Locate the cell with the specified text and output its [X, Y] center coordinate. 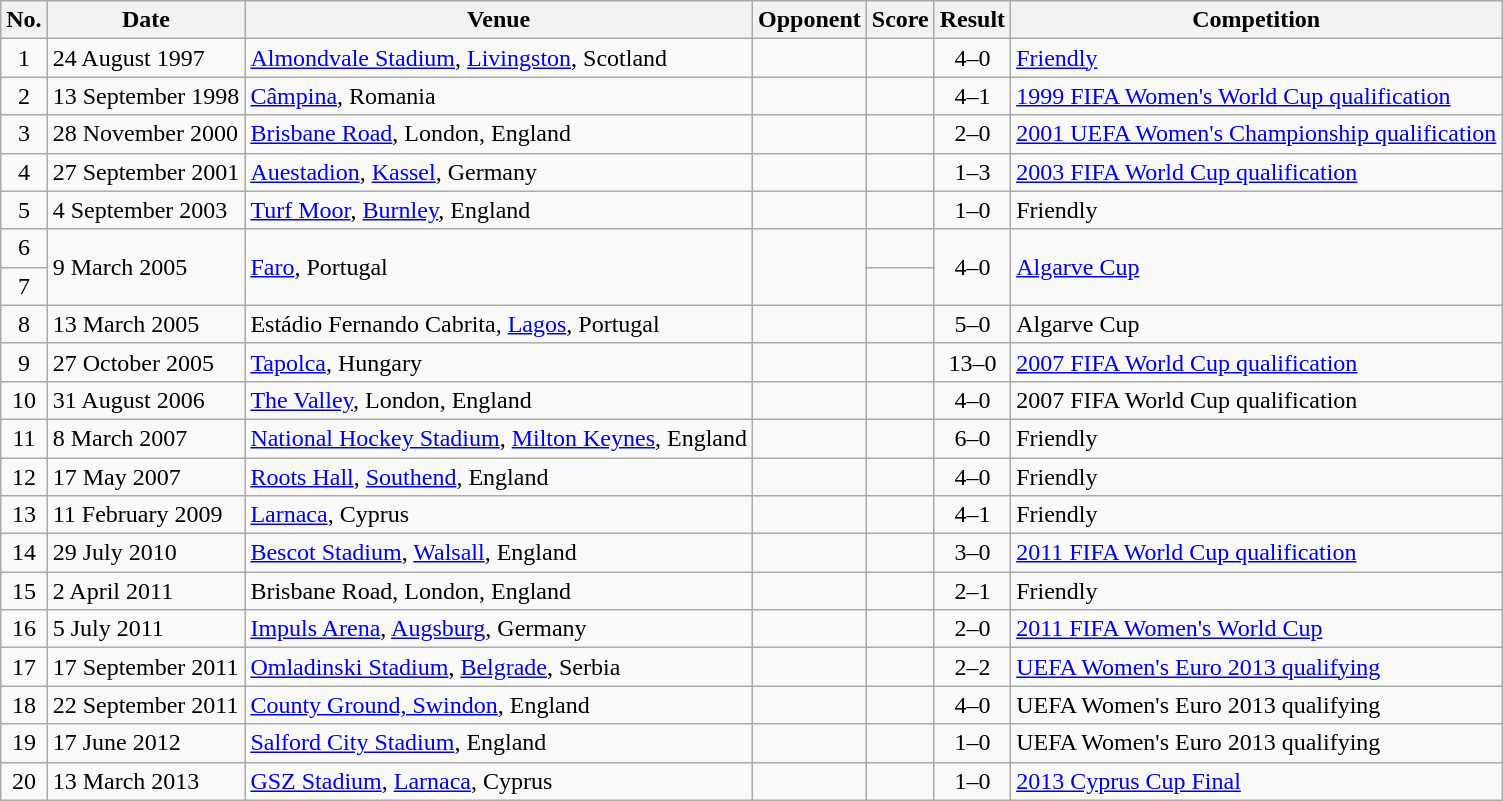
13 [24, 515]
13–0 [972, 362]
2 April 2011 [146, 591]
Almondvale Stadium, Livingston, Scotland [499, 58]
6 [24, 248]
11 [24, 438]
13 March 2005 [146, 324]
2003 FIFA World Cup qualification [1256, 172]
8 [24, 324]
17 June 2012 [146, 743]
Larnaca, Cyprus [499, 515]
Câmpina, Romania [499, 96]
Turf Moor, Burnley, England [499, 210]
Opponent [810, 20]
9 March 2005 [146, 267]
8 March 2007 [146, 438]
16 [24, 629]
No. [24, 20]
13 September 1998 [146, 96]
5 July 2011 [146, 629]
Tapolca, Hungary [499, 362]
17 [24, 667]
2001 UEFA Women's Championship qualification [1256, 134]
5–0 [972, 324]
2011 FIFA World Cup qualification [1256, 553]
Score [900, 20]
24 August 1997 [146, 58]
Date [146, 20]
County Ground, Swindon, England [499, 705]
Roots Hall, Southend, England [499, 477]
19 [24, 743]
Auestadion, Kassel, Germany [499, 172]
Impuls Arena, Augsburg, Germany [499, 629]
3 [24, 134]
7 [24, 286]
Estádio Fernando Cabrita, Lagos, Portugal [499, 324]
Salford City Stadium, England [499, 743]
Competition [1256, 20]
Result [972, 20]
4 September 2003 [146, 210]
27 October 2005 [146, 362]
10 [24, 400]
Venue [499, 20]
28 November 2000 [146, 134]
National Hockey Stadium, Milton Keynes, England [499, 438]
2–1 [972, 591]
6–0 [972, 438]
17 May 2007 [146, 477]
20 [24, 781]
2 [24, 96]
22 September 2011 [146, 705]
1999 FIFA Women's World Cup qualification [1256, 96]
Faro, Portugal [499, 267]
12 [24, 477]
1 [24, 58]
29 July 2010 [146, 553]
14 [24, 553]
31 August 2006 [146, 400]
27 September 2001 [146, 172]
9 [24, 362]
1–3 [972, 172]
GSZ Stadium, Larnaca, Cyprus [499, 781]
5 [24, 210]
2013 Cyprus Cup Final [1256, 781]
2011 FIFA Women's World Cup [1256, 629]
4 [24, 172]
2–2 [972, 667]
3–0 [972, 553]
Bescot Stadium, Walsall, England [499, 553]
11 February 2009 [146, 515]
17 September 2011 [146, 667]
13 March 2013 [146, 781]
15 [24, 591]
The Valley, London, England [499, 400]
18 [24, 705]
Omladinski Stadium, Belgrade, Serbia [499, 667]
